For the text-containing cell, return its midpoint in (X, Y) coordinate format. 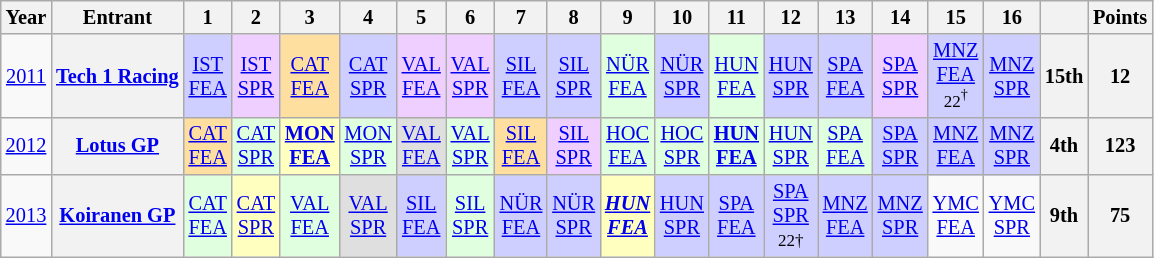
10 (682, 17)
SPASPR22† (791, 215)
YMCFEA (956, 215)
1 (208, 17)
4 (368, 17)
Koiranen GP (117, 215)
16 (1012, 17)
2011 (26, 76)
15th (1064, 76)
5 (422, 17)
2013 (26, 215)
3 (310, 17)
8 (574, 17)
YMCSPR (1012, 215)
2012 (26, 146)
Points (1120, 17)
MNZFEA22† (956, 76)
9 (628, 17)
HOCFEA (628, 146)
MONSPR (368, 146)
Entrant (117, 17)
Tech 1 Racing (117, 76)
13 (846, 17)
123 (1120, 146)
MONFEA (310, 146)
Lotus GP (117, 146)
Year (26, 17)
2 (256, 17)
15 (956, 17)
7 (522, 17)
14 (900, 17)
ISTFEA (208, 76)
11 (736, 17)
HOCSPR (682, 146)
75 (1120, 215)
6 (470, 17)
ISTSPR (256, 76)
4th (1064, 146)
9th (1064, 215)
